Scan for the cell matching the given text and deliver its [x, y] coordinate at center. 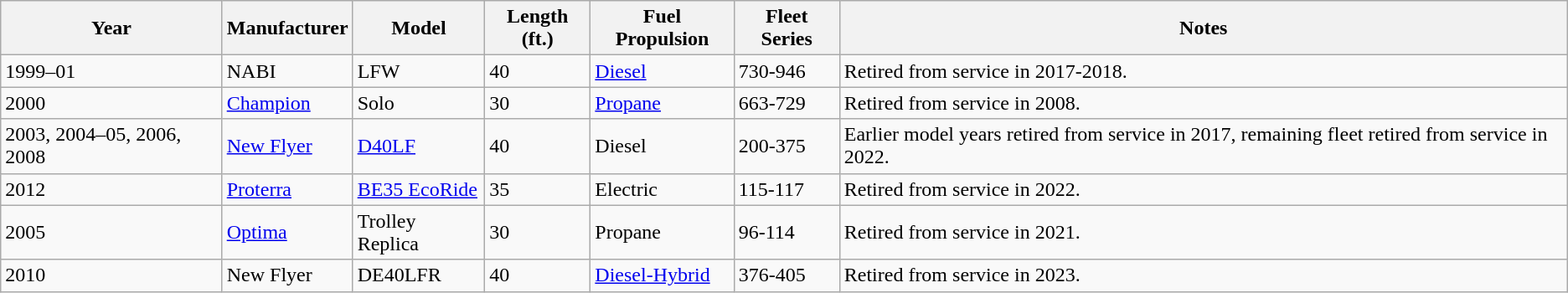
730-946 [787, 71]
Notes [1203, 28]
663-729 [787, 103]
35 [538, 189]
DE40LFR [419, 275]
Length (ft.) [538, 28]
2000 [111, 103]
2012 [111, 189]
Electric [662, 189]
LFW [419, 71]
Manufacturer [287, 28]
2003, 2004–05, 2006, 2008 [111, 146]
Model [419, 28]
Retired from service in 2008. [1203, 103]
Retired from service in 2022. [1203, 189]
Trolley Replica [419, 233]
2010 [111, 275]
Retired from service in 2017-2018. [1203, 71]
Fleet Series [787, 28]
2005 [111, 233]
115-117 [787, 189]
Proterra [287, 189]
200-375 [787, 146]
Solo [419, 103]
Optima [287, 233]
Diesel-Hybrid [662, 275]
BE35 EcoRide [419, 189]
376-405 [787, 275]
96-114 [787, 233]
D40LF [419, 146]
Year [111, 28]
NABI [287, 71]
Champion [287, 103]
Earlier model years retired from service in 2017, remaining fleet retired from service in 2022. [1203, 146]
Fuel Propulsion [662, 28]
Retired from service in 2021. [1203, 233]
Retired from service in 2023. [1203, 275]
1999–01 [111, 71]
